Return the (x, y) coordinate for the center point of the cell that contains the specified text.  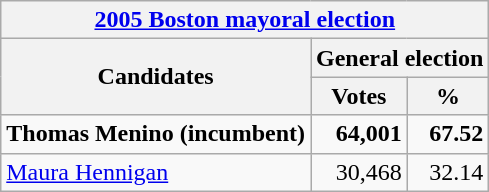
67.52 (448, 134)
2005 Boston mayoral election (245, 20)
Candidates (156, 77)
32.14 (448, 172)
Thomas Menino (incumbent) (156, 134)
30,468 (358, 172)
General election (399, 58)
% (448, 96)
64,001 (358, 134)
Votes (358, 96)
Maura Hennigan (156, 172)
